For the text-containing cell, return its midpoint in (X, Y) coordinate format. 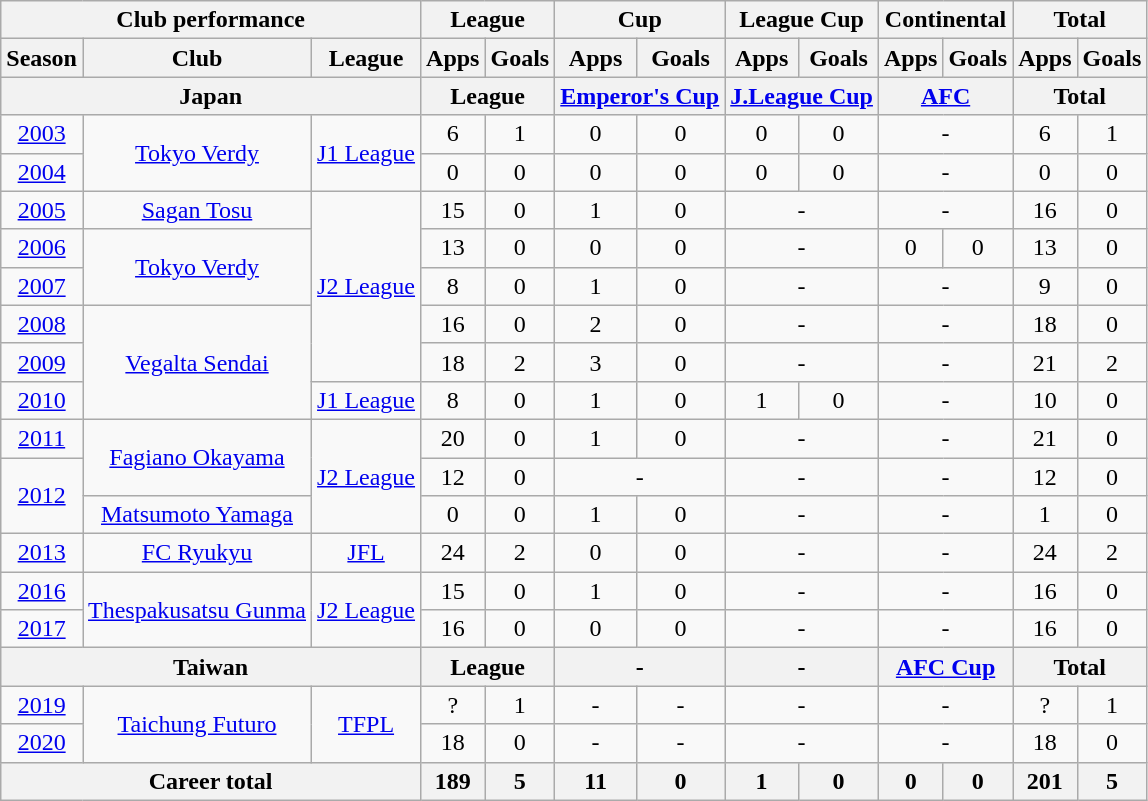
J.League Cup (802, 96)
2020 (42, 743)
Taiwan (211, 667)
2010 (42, 400)
Club (196, 58)
Career total (211, 781)
FC Ryukyu (196, 553)
Season (42, 58)
2017 (42, 629)
AFC (945, 96)
League Cup (802, 20)
2019 (42, 705)
2005 (42, 210)
Club performance (211, 20)
2008 (42, 324)
2003 (42, 134)
Matsumoto Yamaga (196, 515)
JFL (366, 553)
AFC Cup (945, 667)
20 (453, 438)
3 (596, 362)
2012 (42, 496)
Japan (211, 96)
Fagiano Okayama (196, 457)
Taichung Futuro (196, 724)
Cup (640, 20)
201 (1045, 781)
Sagan Tosu (196, 210)
TFPL (366, 724)
2013 (42, 553)
2007 (42, 286)
2016 (42, 591)
2006 (42, 248)
2004 (42, 172)
Thespakusatsu Gunma (196, 610)
Emperor's Cup (640, 96)
Continental (945, 20)
2009 (42, 362)
11 (596, 781)
2011 (42, 438)
Vegalta Sendai (196, 362)
9 (1045, 286)
189 (453, 781)
10 (1045, 400)
